Locate the cell with the specified text and output its [X, Y] center coordinate. 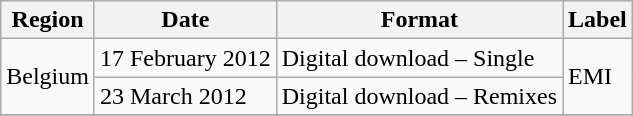
Digital download – Remixes [419, 96]
Belgium [48, 77]
Label [598, 20]
23 March 2012 [185, 96]
Format [419, 20]
Digital download – Single [419, 58]
17 February 2012 [185, 58]
EMI [598, 77]
Date [185, 20]
Region [48, 20]
